Extract the [X, Y] coordinate from the center of the cell holding the provided text.  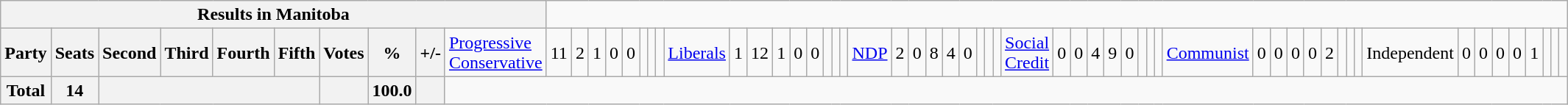
11 [559, 53]
Votes [344, 53]
Independent [1410, 53]
Second [130, 53]
Results in Manitoba [274, 15]
Seats [74, 53]
Progressive Conservative [495, 53]
Communist [1207, 53]
14 [74, 90]
Fifth [297, 53]
9 [1113, 53]
Party [26, 53]
Third [187, 53]
NDP [870, 53]
Total [26, 90]
100.0 [392, 90]
Fourth [243, 53]
+/- [430, 53]
Social Credit [1028, 53]
8 [933, 53]
Liberals [697, 53]
12 [760, 53]
% [392, 53]
